For the text-containing cell, return its midpoint in (x, y) coordinate format. 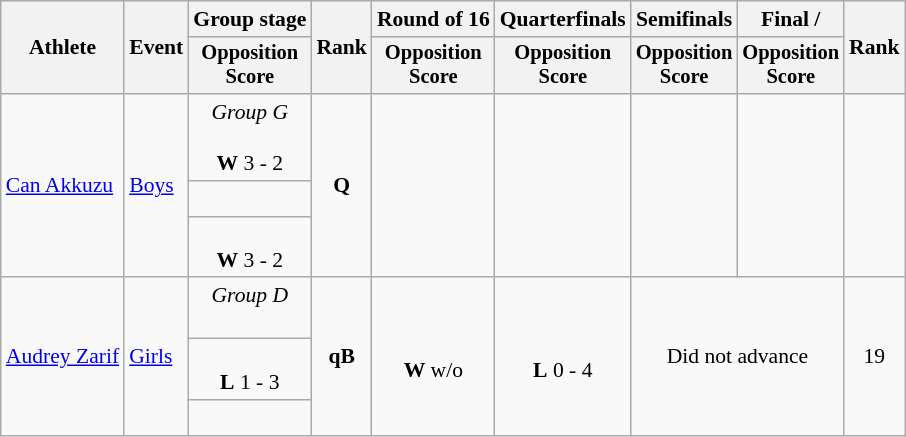
L 0 - 4 (563, 357)
W 3 - 2 (250, 248)
Quarterfinals (563, 19)
W w/o (434, 357)
Event (156, 48)
Group stage (250, 19)
L 1 - 3 (250, 370)
Athlete (62, 48)
Girls (156, 357)
Round of 16 (434, 19)
Audrey Zarif (62, 357)
Can Akkuzu (62, 186)
Final / (790, 19)
Semifinals (684, 19)
qB (342, 357)
Q (342, 186)
Boys (156, 186)
19 (874, 357)
Did not advance (738, 357)
Group D (250, 308)
Group GW 3 - 2 (250, 138)
